Return the (x, y) coordinate for the center point of the cell that contains the specified text.  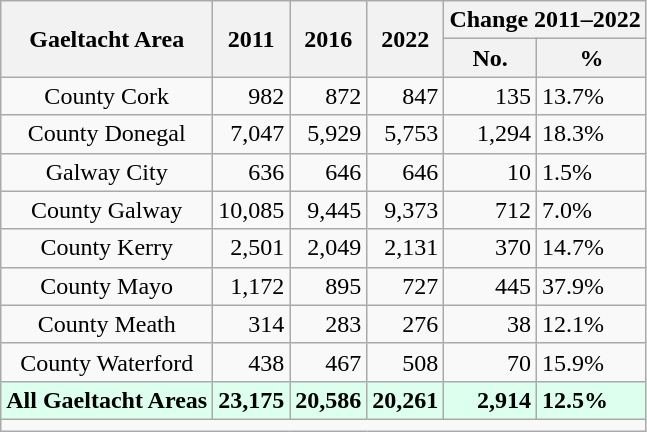
County Waterford (107, 362)
County Kerry (107, 248)
847 (406, 96)
712 (490, 210)
12.5% (592, 400)
872 (328, 96)
10,085 (252, 210)
1,294 (490, 134)
5,929 (328, 134)
37.9% (592, 286)
20,261 (406, 400)
Gaeltacht Area (107, 39)
All Gaeltacht Areas (107, 400)
276 (406, 324)
2022 (406, 39)
135 (490, 96)
438 (252, 362)
727 (406, 286)
County Cork (107, 96)
467 (328, 362)
2016 (328, 39)
370 (490, 248)
636 (252, 172)
1.5% (592, 172)
Change 2011–2022 (545, 20)
12.1% (592, 324)
895 (328, 286)
314 (252, 324)
% (592, 58)
14.7% (592, 248)
2,914 (490, 400)
County Meath (107, 324)
445 (490, 286)
508 (406, 362)
7.0% (592, 210)
283 (328, 324)
5,753 (406, 134)
70 (490, 362)
2,049 (328, 248)
County Mayo (107, 286)
9,373 (406, 210)
15.9% (592, 362)
982 (252, 96)
20,586 (328, 400)
County Donegal (107, 134)
23,175 (252, 400)
10 (490, 172)
18.3% (592, 134)
13.7% (592, 96)
1,172 (252, 286)
2011 (252, 39)
Galway City (107, 172)
38 (490, 324)
No. (490, 58)
7,047 (252, 134)
2,501 (252, 248)
2,131 (406, 248)
County Galway (107, 210)
9,445 (328, 210)
